Pinpoint the cell where the given text exists, returning its (x, y) midpoint coordinate. 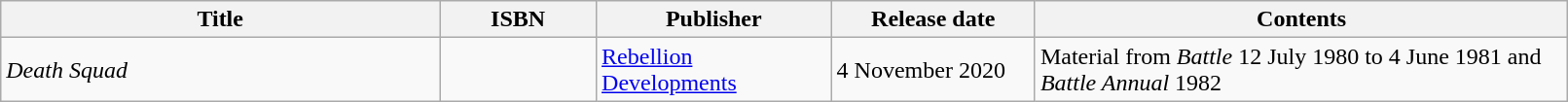
ISBN (518, 19)
Material from Battle 12 July 1980 to 4 June 1981 and Battle Annual 1982 (1300, 70)
Release date (932, 19)
4 November 2020 (932, 70)
Rebellion Developments (714, 70)
Contents (1300, 19)
Publisher (714, 19)
Title (220, 19)
Death Squad (220, 70)
